Determine the (x, y) coordinate at the center of the cell enclosing the given text.  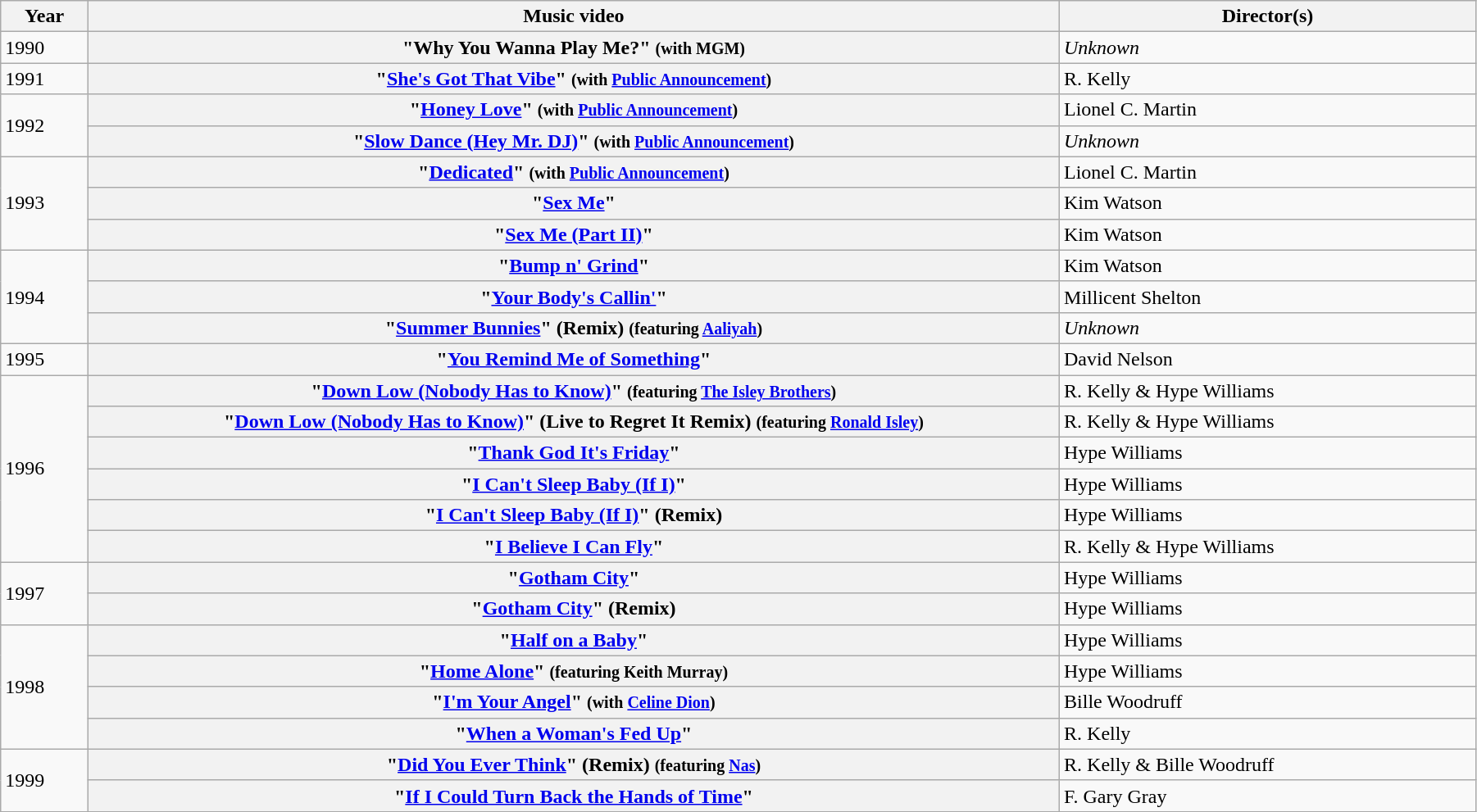
"Summer Bunnies" (Remix) (featuring Aaliyah) (574, 328)
"Gotham City" (574, 578)
"When a Woman's Fed Up" (574, 733)
"Did You Ever Think" (Remix) (featuring Nas) (574, 764)
1997 (44, 593)
"I Can't Sleep Baby (If I)" (Remix) (574, 515)
"Honey Love" (with Public Announcement) (574, 110)
"Your Body's Callin'" (574, 297)
1996 (44, 469)
1990 (44, 48)
1995 (44, 359)
F. Gary Gray (1268, 796)
"Sex Me" (574, 203)
"Down Low (Nobody Has to Know)" (Live to Regret It Remix) (featuring Ronald Isley) (574, 422)
"Bump n' Grind" (574, 265)
1998 (44, 687)
1999 (44, 780)
Director(s) (1268, 16)
"You Remind Me of Something" (574, 359)
1993 (44, 203)
"Gotham City" (Remix) (574, 609)
"Down Low (Nobody Has to Know)" (featuring The Isley Brothers) (574, 391)
"I Can't Sleep Baby (If I)" (574, 484)
1994 (44, 297)
"Half on a Baby" (574, 640)
R. Kelly & Bille Woodruff (1268, 764)
"She's Got That Vibe" (with Public Announcement) (574, 79)
1992 (44, 125)
"Sex Me (Part II)" (574, 234)
David Nelson (1268, 359)
1991 (44, 79)
Millicent Shelton (1268, 297)
Music video (574, 16)
"I'm Your Angel" (with Celine Dion) (574, 702)
Bille Woodruff (1268, 702)
"If I Could Turn Back the Hands of Time" (574, 796)
"I Believe I Can Fly" (574, 547)
"Thank God It's Friday" (574, 453)
"Dedicated" (with Public Announcement) (574, 172)
"Home Alone" (featuring Keith Murray) (574, 671)
"Slow Dance (Hey Mr. DJ)" (with Public Announcement) (574, 141)
Year (44, 16)
"Why You Wanna Play Me?" (with MGM) (574, 48)
